Search for the cell housing the specified text and yield its [x, y] center coordinate. 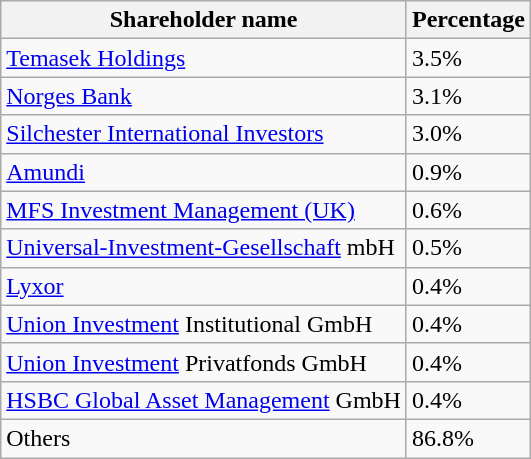
MFS Investment Management (UK) [204, 210]
Percentage [468, 20]
Union Investment Institutional GmbH [204, 324]
Norges Bank [204, 96]
Union Investment Privatfonds GmbH [204, 362]
Silchester International Investors [204, 134]
0.5% [468, 248]
0.9% [468, 172]
3.1% [468, 96]
3.5% [468, 58]
HSBC Global Asset Management GmbH [204, 400]
3.0% [468, 134]
86.8% [468, 438]
Universal-Investment-Gesellschaft mbH [204, 248]
Others [204, 438]
Shareholder name [204, 20]
0.6% [468, 210]
Lyxor [204, 286]
Temasek Holdings [204, 58]
Amundi [204, 172]
